Determine the [X, Y] coordinate at the center of the cell enclosing the given text.  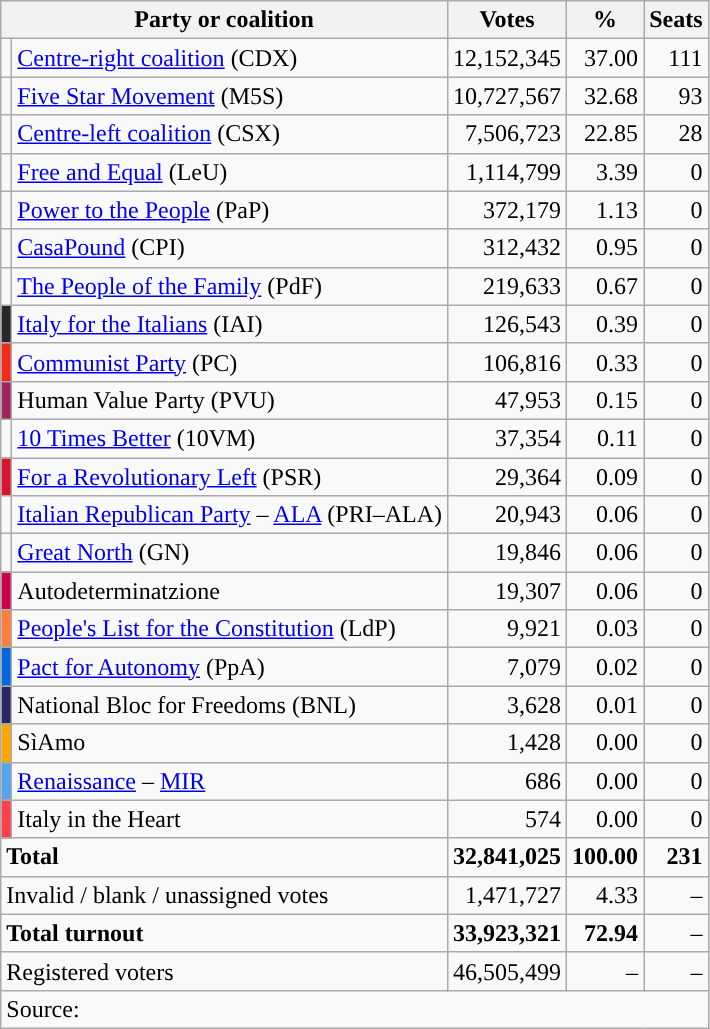
686 [506, 781]
Centre-left coalition (CSX) [230, 134]
0.03 [606, 629]
0.09 [606, 477]
% [606, 20]
Autodeterminatzione [230, 591]
Source: [354, 1009]
Five Star Movement (M5S) [230, 96]
Free and Equal (LeU) [230, 172]
SìAmo [230, 743]
Invalid / blank / unassigned votes [224, 895]
12,152,345 [506, 58]
33,923,321 [506, 933]
22.85 [606, 134]
1,428 [506, 743]
1.13 [606, 210]
126,543 [506, 324]
People's List for the Constitution (LdP) [230, 629]
Italy for the Italians (IAI) [230, 324]
37.00 [606, 58]
20,943 [506, 515]
7,506,723 [506, 134]
Italian Republican Party – ALA (PRI–ALA) [230, 515]
Human Value Party (PVU) [230, 400]
29,364 [506, 477]
CasaPound (CPI) [230, 248]
0.01 [606, 705]
312,432 [506, 248]
9,921 [506, 629]
Votes [506, 20]
Registered voters [224, 971]
0.15 [606, 400]
0.02 [606, 667]
The People of the Family (PdF) [230, 286]
46,505,499 [506, 971]
0.95 [606, 248]
111 [676, 58]
Seats [676, 20]
3.39 [606, 172]
231 [676, 857]
1,114,799 [506, 172]
93 [676, 96]
0.33 [606, 362]
0.67 [606, 286]
100.00 [606, 857]
4.33 [606, 895]
10,727,567 [506, 96]
0.39 [606, 324]
National Bloc for Freedoms (BNL) [230, 705]
Renaissance – MIR [230, 781]
219,633 [506, 286]
Great North (GN) [230, 553]
574 [506, 819]
72.94 [606, 933]
0.11 [606, 438]
19,307 [506, 591]
Italy in the Heart [230, 819]
Power to the People (PaP) [230, 210]
47,953 [506, 400]
Centre-right coalition (CDX) [230, 58]
10 Times Better (10VM) [230, 438]
32.68 [606, 96]
37,354 [506, 438]
7,079 [506, 667]
28 [676, 134]
1,471,727 [506, 895]
Pact for Autonomy (PpA) [230, 667]
Total turnout [224, 933]
3,628 [506, 705]
372,179 [506, 210]
19,846 [506, 553]
Party or coalition [224, 20]
106,816 [506, 362]
32,841,025 [506, 857]
For a Revolutionary Left (PSR) [230, 477]
Communist Party (PC) [230, 362]
Total [224, 857]
